Output the [X, Y] coordinate of the center of the cell containing the given text.  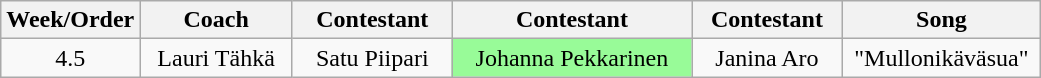
"Mullonikäväsua" [942, 58]
Song [942, 20]
Johanna Pekkarinen [572, 58]
Coach [216, 20]
Week/Order [70, 20]
Lauri Tähkä [216, 58]
4.5 [70, 58]
Satu Piipari [372, 58]
Janina Aro [767, 58]
